Scan for the cell matching the given text and deliver its [x, y] coordinate at center. 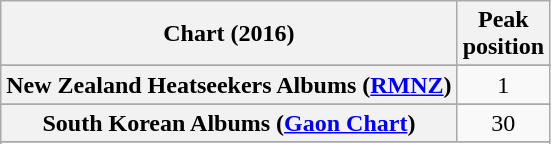
Peak position [503, 34]
South Korean Albums (Gaon Chart) [229, 123]
1 [503, 85]
30 [503, 123]
Chart (2016) [229, 34]
New Zealand Heatseekers Albums (RMNZ) [229, 85]
